Search for the cell housing the specified text and yield its [X, Y] center coordinate. 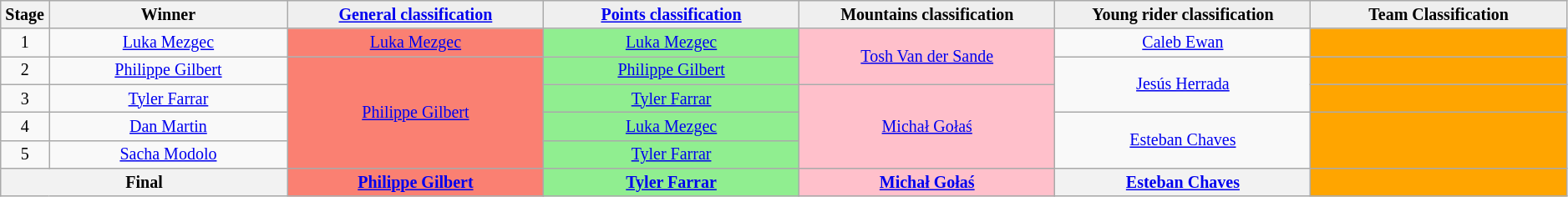
3 [25, 98]
Tosh Van der Sande [927, 57]
Caleb Ewan [1183, 43]
Stage [25, 15]
Young rider classification [1183, 15]
Dan Martin [169, 127]
General classification [415, 15]
Mountains classification [927, 15]
Points classification [671, 15]
Jesús Herrada [1183, 85]
Winner [169, 15]
1 [25, 43]
5 [25, 154]
Sacha Modolo [169, 154]
4 [25, 127]
Team Classification [1439, 15]
Final [145, 182]
2 [25, 70]
